Extract the (x, y) coordinate from the center of the cell holding the provided text.  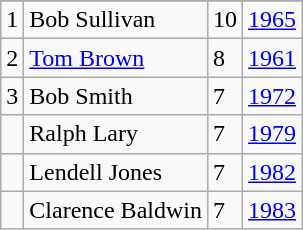
1972 (272, 96)
1979 (272, 134)
1983 (272, 210)
Clarence Baldwin (116, 210)
3 (12, 96)
1 (12, 20)
1965 (272, 20)
2 (12, 58)
Tom Brown (116, 58)
1982 (272, 172)
Bob Sullivan (116, 20)
Lendell Jones (116, 172)
1961 (272, 58)
10 (224, 20)
Ralph Lary (116, 134)
8 (224, 58)
Bob Smith (116, 96)
